For the text-containing cell, return its midpoint in [X, Y] coordinate format. 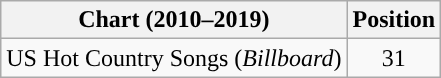
31 [394, 58]
US Hot Country Songs (Billboard) [174, 58]
Position [394, 20]
Chart (2010–2019) [174, 20]
